Find where the given text appears and provide that cell's center as (x, y) coordinate. 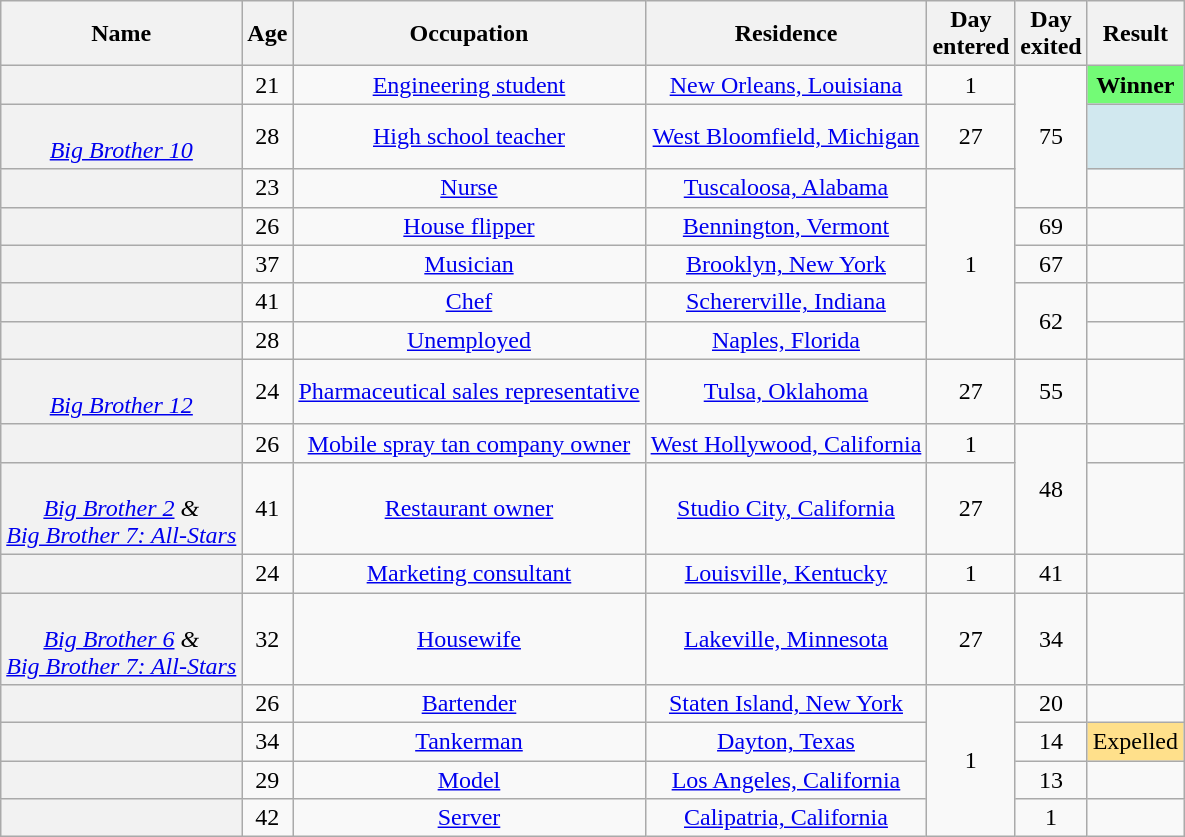
Bennington, Vermont (786, 226)
48 (1051, 489)
Restaurant owner (469, 508)
14 (1051, 742)
Tankerman (469, 742)
Unemployed (469, 340)
75 (1051, 136)
Age (268, 34)
Bartender (469, 704)
Louisville, Kentucky (786, 573)
Result (1135, 34)
Model (469, 780)
37 (268, 264)
Tulsa, Oklahoma (786, 392)
West Hollywood, California (786, 443)
Nurse (469, 188)
High school teacher (469, 136)
Occupation (469, 34)
Engineering student (469, 85)
21 (268, 85)
55 (1051, 392)
Pharmaceutical sales representative (469, 392)
13 (1051, 780)
Name (122, 34)
Lakeville, Minnesota (786, 638)
Naples, Florida (786, 340)
Schererville, Indiana (786, 302)
Los Angeles, California (786, 780)
Tuscaloosa, Alabama (786, 188)
42 (268, 818)
Marketing consultant (469, 573)
Server (469, 818)
Studio City, California (786, 508)
32 (268, 638)
Brooklyn, New York (786, 264)
20 (1051, 704)
Dayton, Texas (786, 742)
Big Brother 12 (122, 392)
62 (1051, 321)
Mobile spray tan company owner (469, 443)
House flipper (469, 226)
Musician (469, 264)
23 (268, 188)
Big Brother 2 &Big Brother 7: All-Stars (122, 508)
Expelled (1135, 742)
Winner (1135, 85)
67 (1051, 264)
New Orleans, Louisiana (786, 85)
Staten Island, New York (786, 704)
Dayentered (971, 34)
29 (268, 780)
69 (1051, 226)
Big Brother 10 (122, 136)
Residence (786, 34)
Calipatria, California (786, 818)
Big Brother 6 &Big Brother 7: All-Stars (122, 638)
Chef (469, 302)
West Bloomfield, Michigan (786, 136)
Dayexited (1051, 34)
Housewife (469, 638)
